Provide the [X, Y] coordinate of the cell's center where the given text is located.  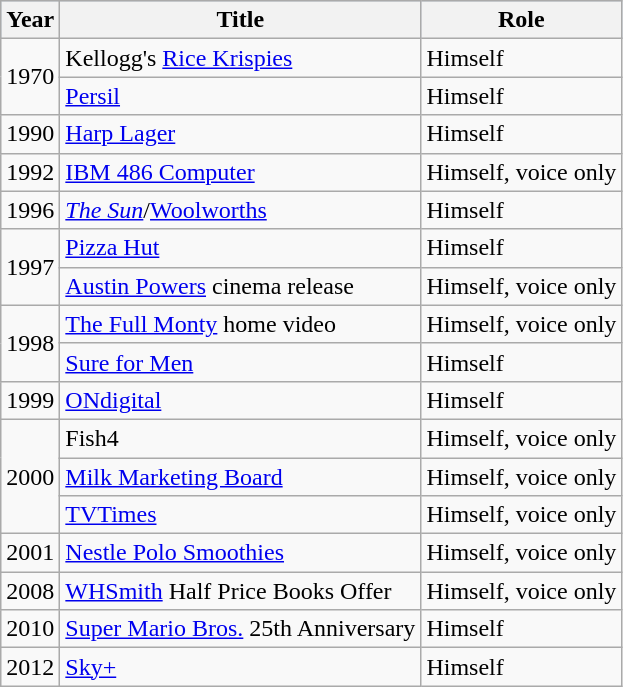
Harp Lager [240, 134]
ONdigital [240, 400]
IBM 486 Computer [240, 172]
1996 [30, 210]
WHSmith Half Price Books Offer [240, 591]
Sky+ [240, 667]
1998 [30, 343]
Fish4 [240, 438]
TVTimes [240, 515]
Year [30, 20]
2010 [30, 629]
Role [522, 20]
Milk Marketing Board [240, 477]
Pizza Hut [240, 248]
Kellogg's Rice Krispies [240, 58]
Persil [240, 96]
Austin Powers cinema release [240, 286]
1997 [30, 267]
The Full Monty home video [240, 324]
2012 [30, 667]
Sure for Men [240, 362]
1992 [30, 172]
1999 [30, 400]
2000 [30, 476]
2008 [30, 591]
Nestle Polo Smoothies [240, 553]
1970 [30, 77]
Super Mario Bros. 25th Anniversary [240, 629]
The Sun/Woolworths [240, 210]
Title [240, 20]
1990 [30, 134]
2001 [30, 553]
